From the cell containing the given text, extract its center point as (X, Y) coordinate. 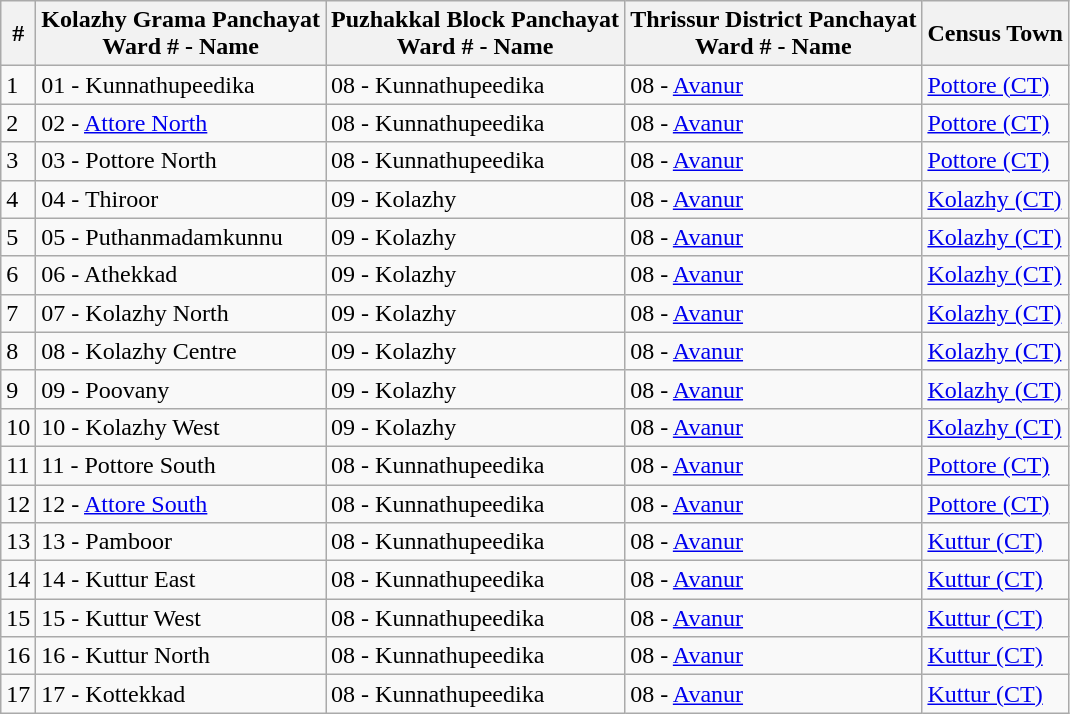
13 (18, 542)
04 - Thiroor (181, 199)
02 - Attore North (181, 123)
4 (18, 199)
Kolazhy Grama PanchayatWard # - Name (181, 34)
16 (18, 656)
6 (18, 275)
Thrissur District PanchayatWard # - Name (774, 34)
7 (18, 313)
03 - Pottore North (181, 161)
Census Town (995, 34)
07 - Kolazhy North (181, 313)
15 - Kuttur West (181, 618)
06 - Athekkad (181, 275)
01 - Kunnathupeedika (181, 85)
13 - Pamboor (181, 542)
3 (18, 161)
09 - Poovany (181, 389)
12 (18, 503)
08 - Kolazhy Centre (181, 351)
1 (18, 85)
17 (18, 694)
2 (18, 123)
Puzhakkal Block PanchayatWard # - Name (476, 34)
14 - Kuttur East (181, 580)
10 (18, 427)
11 (18, 465)
14 (18, 580)
5 (18, 237)
17 - Kottekkad (181, 694)
9 (18, 389)
# (18, 34)
10 - Kolazhy West (181, 427)
8 (18, 351)
12 - Attore South (181, 503)
05 - Puthanmadamkunnu (181, 237)
11 - Pottore South (181, 465)
15 (18, 618)
16 - Kuttur North (181, 656)
